Locate the cell with the specified text and output its (X, Y) center coordinate. 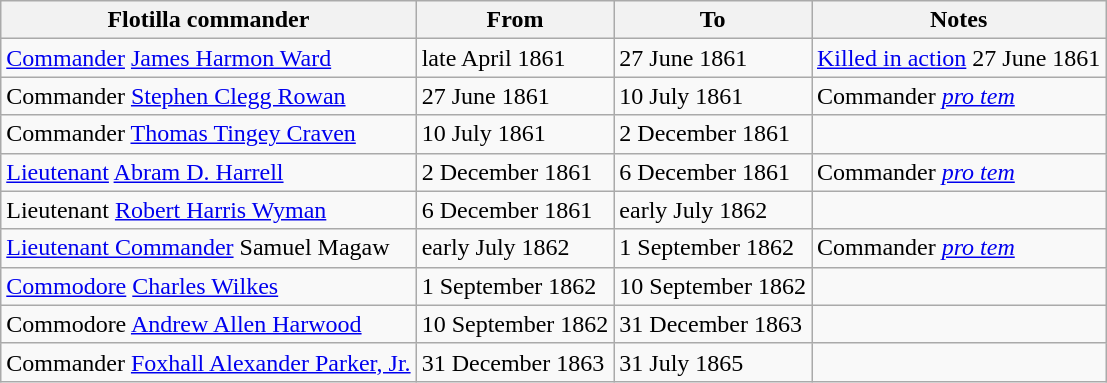
Commodore Charles Wilkes (208, 286)
Lieutenant Robert Harris Wyman (208, 210)
Commander Thomas Tingey Craven (208, 134)
Commander James Harmon Ward (208, 58)
late April 1861 (515, 58)
Commodore Andrew Allen Harwood (208, 324)
31 July 1865 (713, 362)
Lieutenant Commander Samuel Magaw (208, 248)
Notes (959, 20)
Commander Stephen Clegg Rowan (208, 96)
Flotilla commander (208, 20)
Commander Foxhall Alexander Parker, Jr. (208, 362)
Killed in action 27 June 1861 (959, 58)
To (713, 20)
From (515, 20)
Lieutenant Abram D. Harrell (208, 172)
